Find where the given text appears and provide that cell's center as (x, y) coordinate. 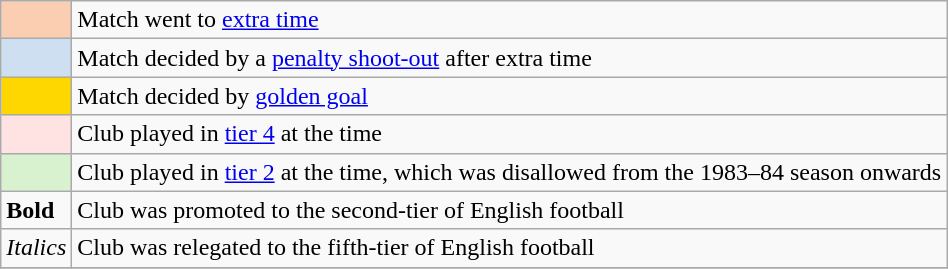
Bold (36, 210)
Club was promoted to the second-tier of English football (510, 210)
Italics (36, 248)
Match decided by golden goal (510, 96)
Club played in tier 2 at the time, which was disallowed from the 1983–84 season onwards (510, 172)
Club played in tier 4 at the time (510, 134)
Match decided by a penalty shoot-out after extra time (510, 58)
Club was relegated to the fifth-tier of English football (510, 248)
Match went to extra time (510, 20)
